Detect which cell encompasses the target text, then output its [x, y] center coordinate. 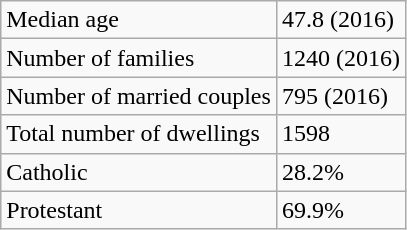
69.9% [340, 210]
Protestant [139, 210]
Total number of dwellings [139, 134]
Catholic [139, 172]
Number of married couples [139, 96]
47.8 (2016) [340, 20]
Number of families [139, 58]
Median age [139, 20]
795 (2016) [340, 96]
28.2% [340, 172]
1598 [340, 134]
1240 (2016) [340, 58]
